Return the [X, Y] coordinate for the center point of the cell that contains the specified text.  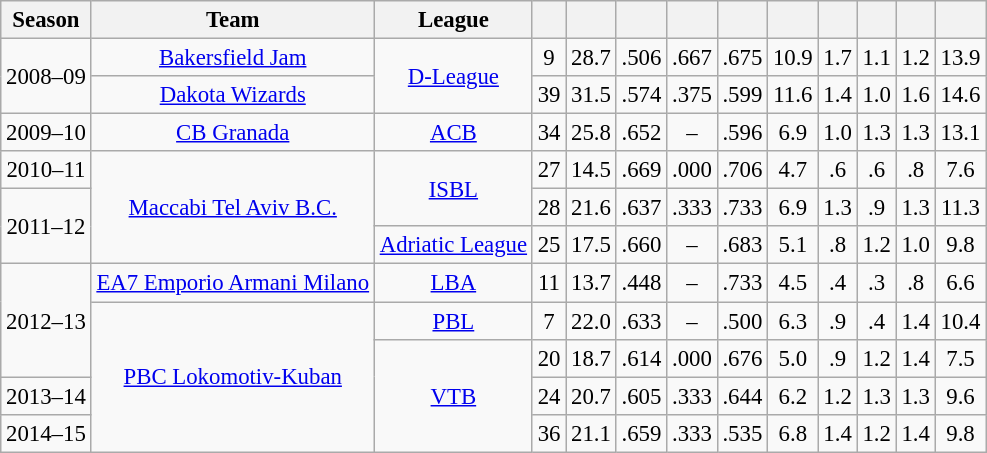
24 [548, 396]
39 [548, 95]
.669 [641, 170]
14.6 [960, 95]
.660 [641, 245]
.599 [742, 95]
4.5 [793, 283]
5.1 [793, 245]
13.9 [960, 58]
.675 [742, 58]
Team [232, 20]
7.5 [960, 358]
27 [548, 170]
28 [548, 208]
2009–10 [46, 133]
21.6 [591, 208]
13.1 [960, 133]
28.7 [591, 58]
1.6 [916, 95]
.667 [692, 58]
2011–12 [46, 226]
7 [548, 321]
2008–09 [46, 76]
2014–15 [46, 433]
2012–13 [46, 320]
10.9 [793, 58]
CB Granada [232, 133]
.644 [742, 396]
.506 [641, 58]
Adriatic League [453, 245]
4.7 [793, 170]
1.1 [876, 58]
.596 [742, 133]
.614 [641, 358]
20.7 [591, 396]
7.6 [960, 170]
11.3 [960, 208]
6.3 [793, 321]
25.8 [591, 133]
22.0 [591, 321]
Bakersfield Jam [232, 58]
.375 [692, 95]
34 [548, 133]
6.2 [793, 396]
17.5 [591, 245]
PBC Lokomotiv-Kuban [232, 377]
.633 [641, 321]
10.4 [960, 321]
ACB [453, 133]
31.5 [591, 95]
18.7 [591, 358]
.535 [742, 433]
20 [548, 358]
14.5 [591, 170]
EA7 Emporio Armani Milano [232, 283]
VTB [453, 396]
D-League [453, 76]
Dakota Wizards [232, 95]
6.8 [793, 433]
League [453, 20]
1.7 [838, 58]
.3 [876, 283]
Maccabi Tel Aviv B.C. [232, 208]
.574 [641, 95]
36 [548, 433]
9 [548, 58]
9.6 [960, 396]
2010–11 [46, 170]
2013–14 [46, 396]
.652 [641, 133]
.637 [641, 208]
.659 [641, 433]
ISBL [453, 188]
Season [46, 20]
LBA [453, 283]
.706 [742, 170]
.500 [742, 321]
.676 [742, 358]
.683 [742, 245]
6.6 [960, 283]
PBL [453, 321]
11 [548, 283]
5.0 [793, 358]
21.1 [591, 433]
.605 [641, 396]
11.6 [793, 95]
25 [548, 245]
13.7 [591, 283]
.448 [641, 283]
